Provide the [x, y] coordinate of the cell's center where the given text is located.  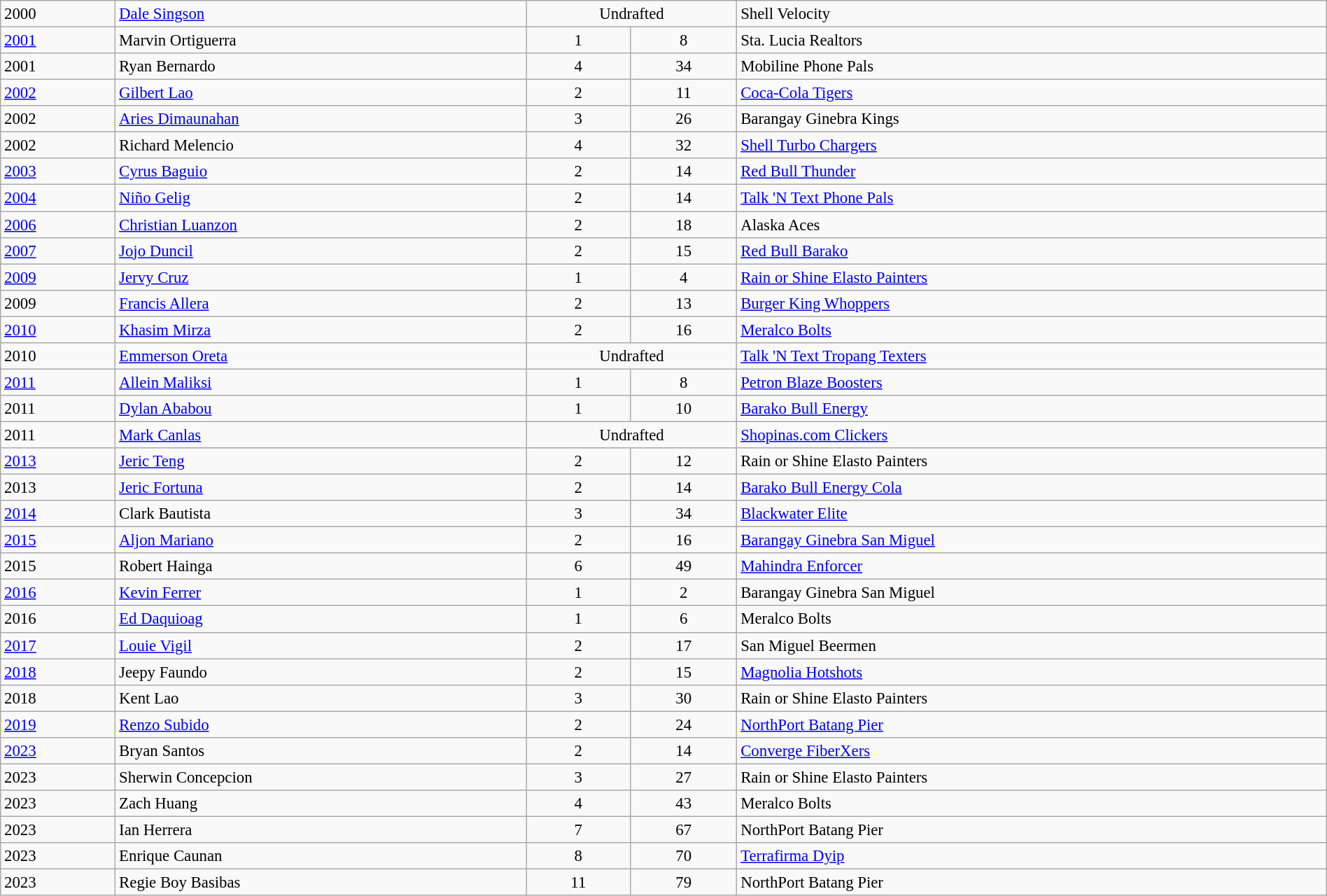
Terrafirma Dyip [1032, 856]
67 [684, 829]
Talk 'N Text Tropang Texters [1032, 356]
Marvin Ortiguerra [321, 41]
Barako Bull Energy [1032, 409]
Mark Canlas [321, 435]
Jeric Fortuna [321, 488]
Red Bull Barako [1032, 251]
Allein Maliksi [321, 382]
Aljon Mariano [321, 540]
18 [684, 225]
Sherwin Concepcion [321, 777]
Ryan Bernardo [321, 66]
Shell Velocity [1032, 14]
2019 [58, 724]
Petron Blaze Boosters [1032, 382]
Sta. Lucia Realtors [1032, 41]
79 [684, 883]
32 [684, 146]
Kent Lao [321, 698]
13 [684, 303]
Barako Bull Energy Cola [1032, 488]
Jeric Teng [321, 461]
Mahindra Enforcer [1032, 566]
Cyrus Baguio [321, 171]
Christian Luanzon [321, 225]
Khasim Mirza [321, 330]
Shopinas.com Clickers [1032, 435]
24 [684, 724]
27 [684, 777]
Emmerson Oreta [321, 356]
Regie Boy Basibas [321, 883]
Zach Huang [321, 804]
Kevin Ferrer [321, 593]
30 [684, 698]
Coca-Cola Tigers [1032, 93]
Magnolia Hotshots [1032, 672]
2003 [58, 171]
Barangay Ginebra Kings [1032, 119]
Clark Bautista [321, 514]
Richard Melencio [321, 146]
Aries Dimaunahan [321, 119]
2017 [58, 645]
26 [684, 119]
7 [578, 829]
Burger King Whoppers [1032, 303]
Mobiline Phone Pals [1032, 66]
Jervy Cruz [321, 277]
17 [684, 645]
Robert Hainga [321, 566]
Dale Singson [321, 14]
Alaska Aces [1032, 225]
Enrique Caunan [321, 856]
Blackwater Elite [1032, 514]
Converge FiberXers [1032, 751]
Louie Vigil [321, 645]
2000 [58, 14]
Ed Daquioag [321, 619]
49 [684, 566]
Renzo Subido [321, 724]
Shell Turbo Chargers [1032, 146]
Red Bull Thunder [1032, 171]
2004 [58, 198]
2007 [58, 251]
Talk 'N Text Phone Pals [1032, 198]
Jeepy Faundo [321, 672]
12 [684, 461]
Niño Gelig [321, 198]
San Miguel Beermen [1032, 645]
Ian Herrera [321, 829]
Francis Allera [321, 303]
Jojo Duncil [321, 251]
Gilbert Lao [321, 93]
43 [684, 804]
Bryan Santos [321, 751]
10 [684, 409]
Dylan Ababou [321, 409]
70 [684, 856]
2006 [58, 225]
2014 [58, 514]
